Search for the cell housing the specified text and yield its [x, y] center coordinate. 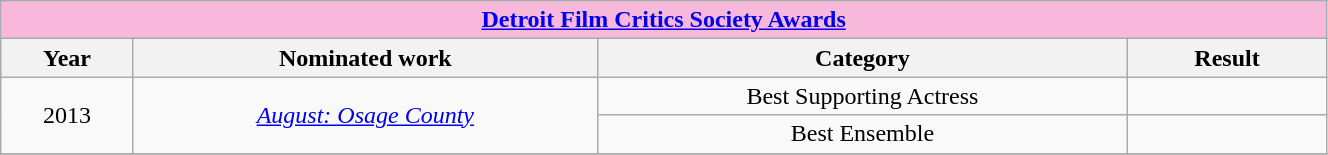
Detroit Film Critics Society Awards [664, 20]
Nominated work [365, 58]
Result [1228, 58]
August: Osage County [365, 115]
Best Supporting Actress [862, 96]
Year [68, 58]
Best Ensemble [862, 134]
2013 [68, 115]
Category [862, 58]
